Identify which cell holds the provided text, then report its (X, Y) central coordinate. 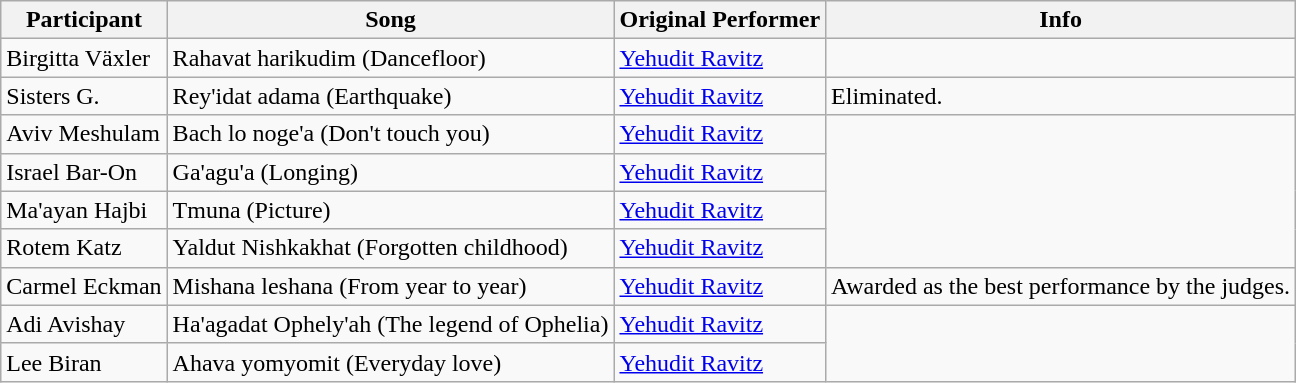
Ahava yomyomit (Everyday love) (390, 362)
Ma'ayan Hajbi (84, 210)
Aviv Meshulam (84, 134)
Carmel Eckman (84, 286)
Participant (84, 20)
Tmuna (Picture) (390, 210)
Rey'idat adama (Earthquake) (390, 96)
Original Performer (720, 20)
Birgitta Växler (84, 58)
Ga'agu'a (Longing) (390, 172)
Mishana leshana (From year to year) (390, 286)
Lee Biran (84, 362)
Awarded as the best performance by the judges. (1061, 286)
Adi Avishay (84, 324)
Yaldut Nishkakhat (Forgotten childhood) (390, 248)
Eliminated. (1061, 96)
Ha'agadat Ophely'ah (The legend of Ophelia) (390, 324)
Info (1061, 20)
Rotem Katz (84, 248)
Song (390, 20)
Bach lo noge'a (Don't touch you) (390, 134)
Sisters G. (84, 96)
Rahavat harikudim (Dancefloor) (390, 58)
Israel Bar-On (84, 172)
